For the text-containing cell, return its midpoint in (x, y) coordinate format. 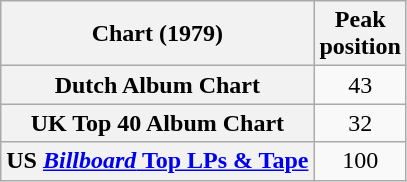
43 (360, 85)
Peakposition (360, 34)
Chart (1979) (158, 34)
US Billboard Top LPs & Tape (158, 161)
Dutch Album Chart (158, 85)
100 (360, 161)
32 (360, 123)
UK Top 40 Album Chart (158, 123)
